Detect which cell encompasses the target text, then output its (X, Y) center coordinate. 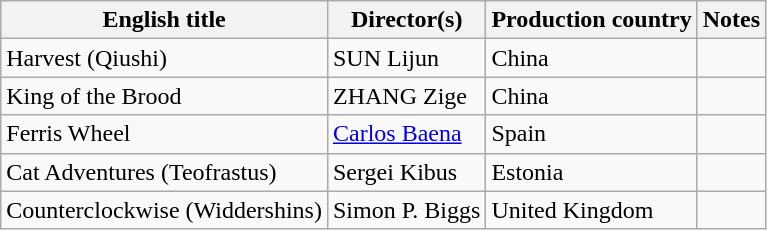
Sergei Kibus (406, 172)
Carlos Baena (406, 134)
Cat Adventures (Teofrastus) (164, 172)
ZHANG Zige (406, 96)
King of the Brood (164, 96)
Harvest (Qiushi) (164, 58)
Estonia (592, 172)
Spain (592, 134)
Simon P. Biggs (406, 210)
United Kingdom (592, 210)
SUN Lijun (406, 58)
Ferris Wheel (164, 134)
Counterclockwise (Widdershins) (164, 210)
Production country (592, 20)
Notes (731, 20)
English title (164, 20)
Director(s) (406, 20)
